Find where the given text appears and provide that cell's center as (X, Y) coordinate. 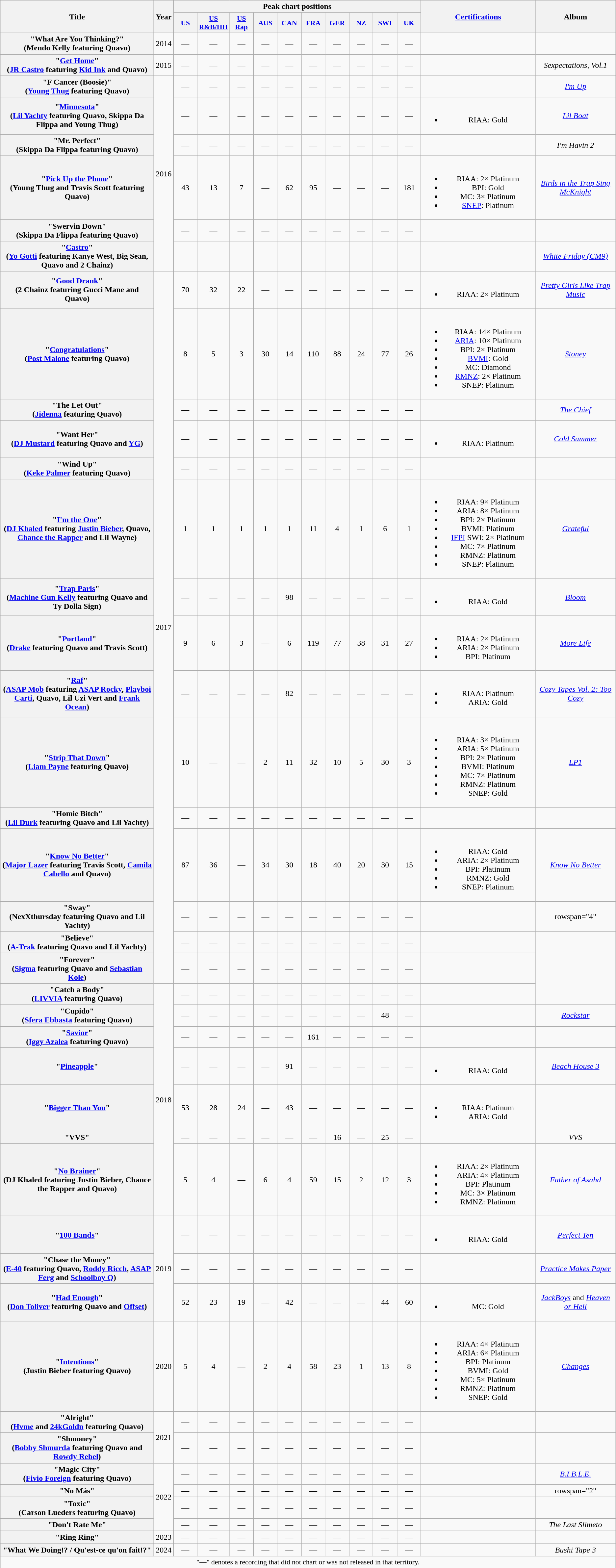
161 (313, 1037)
"Minnesota"(Lil Yachty featuring Quavo, Skippa Da Flippa and Young Thug) (77, 116)
The Last Slimeto (575, 1525)
95 (313, 188)
"Know No Better"(Major Lazer featuring Travis Scott, Camila Cabello and Quavo) (77, 865)
RIAA: Platinum (478, 439)
"Want Her"(DJ Mustard featuring Quavo and YG) (77, 439)
"Strip That Down"(Liam Payne featuring Quavo) (77, 762)
"F Cancer (Boosie)"(Young Thug featuring Quavo) (77, 86)
"No Brainer"(DJ Khaled featuring Justin Bieber, Chance the Rapper and Quavo) (77, 1180)
Birds in the Trap Sing McKnight (575, 188)
"Wind Up"(Keke Palmer featuring Quavo) (77, 469)
"Cupido"(Sfera Ebbasta featuring Quavo) (77, 1015)
"Raf"(ASAP Mob featuring ASAP Rocky, Playboi Carti, Quavo, Lil Uzi Vert and Frank Ocean) (77, 694)
Know No Better (575, 865)
Cozy Tapes Vol. 2: Too Cozy (575, 694)
CAN (290, 23)
"Toxic"(Carson Lueders featuring Quavo) (77, 1508)
Bloom (575, 597)
"What We Doing!? / Qu'est-ce qu'on fait!?" (77, 1550)
RIAA: 9× PlatinumARIA: 8× PlatinumBPI: 2× PlatinumBVMI: PlatinumIFPI SWI: 2× PlatinumMC: 7× PlatinumRMNZ: PlatinumSNEP: Platinum (478, 529)
"Portland"(Drake featuring Quavo and Travis Scott) (77, 643)
42 (290, 1302)
52 (186, 1302)
"Trap Paris"(Machine Gun Kelly featuring Quavo and Ty Dolla Sign) (77, 597)
"Had Enough"(Don Toliver featuring Quavo and Offset) (77, 1302)
20 (361, 865)
"Good Drank"(2 Chainz featuring Gucci Mane and Quavo) (77, 290)
NZ (361, 23)
"Magic City"(Fivio Foreign featuring Quavo) (77, 1474)
"VVS" (77, 1137)
18 (313, 865)
14 (290, 354)
"No Más" (77, 1491)
"Intentions" (Justin Bieber featuring Quavo) (77, 1366)
2017 (164, 627)
RIAA: 2× PlatinumARIA: 4× PlatinumBPI: PlatinumMC: 3× PlatinumRMNZ: Platinum (478, 1180)
2021 (164, 1437)
Lil Boat (575, 116)
16 (337, 1137)
2014 (164, 43)
"Don't Rate Me" (77, 1525)
RIAA: 2× Platinum (478, 290)
"Chase the Money"(E-40 featuring Quavo, Roddy Ricch, ASAP Ferg and Schoolboy Q) (77, 1269)
Certifications (478, 16)
"Sway"(NexXthursday featuring Quavo and Lil Yachty) (77, 916)
34 (265, 865)
Stoney (575, 354)
RIAA: 3× PlatinumARIA: 5× PlatinumBPI: 2× PlatinumBVMI: PlatinumMC: 7× PlatinumRMNZ: PlatinumSNEP: Gold (478, 762)
"Forever"(Sigma featuring Quavo and Sebastian Kole) (77, 968)
9 (186, 643)
22 (242, 290)
44 (385, 1302)
The Chief (575, 410)
Rockstar (575, 1015)
"Mr. Perfect"(Skippa Da Flippa featuring Quavo) (77, 145)
181 (409, 188)
Father of Asahd (575, 1180)
88 (337, 354)
7 (242, 188)
58 (313, 1366)
RIAA: GoldARIA: 2× PlatinumBPI: PlatinumRMNZ: GoldSNEP: Platinum (478, 865)
28 (214, 1108)
98 (290, 597)
Perfect Ten (575, 1235)
"Pick Up the Phone"(Young Thug and Travis Scott featuring Quavo) (77, 188)
62 (290, 188)
"Alright"(Hvme and 24kGoldn featuring Quavo) (77, 1422)
59 (313, 1180)
RIAA: 2× PlatinumBPI: GoldMC: 3× PlatinumSNEP: Platinum (478, 188)
"I'm the One"(DJ Khaled featuring Justin Bieber, Quavo, Chance the Rapper and Lil Wayne) (77, 529)
91 (290, 1066)
25 (385, 1137)
AUS (265, 23)
2020 (164, 1366)
Practice Makes Paper (575, 1269)
"100 Bands" (77, 1235)
"Swervin Down"(Skippa Da Flippa featuring Quavo) (77, 230)
"Believe"(A-Trak featuring Quavo and Lil Yachty) (77, 942)
VVS (575, 1137)
SWI (385, 23)
87 (186, 865)
110 (313, 354)
"Catch a Body"(LIVVIA featuring Quavo) (77, 994)
2016 (164, 173)
FRA (313, 23)
"Shmoney"(Bobby Shmurda featuring Quavo and Rowdy Rebel) (77, 1448)
MC: Gold (478, 1302)
2015 (164, 65)
I'm Up (575, 86)
RIAA: 2× PlatinumARIA: 2× PlatinumBPI: Platinum (478, 643)
31 (385, 643)
2018 (164, 1100)
USRap (242, 23)
48 (385, 1015)
27 (409, 643)
GER (337, 23)
JackBoys and Heaven or Hell (575, 1302)
2019 (164, 1269)
I'm Havin 2 (575, 145)
Sexpectations, Vol.1 (575, 65)
More Life (575, 643)
LP1 (575, 762)
"Homie Bitch"(Lil Durk featuring Quavo and Lil Yachty) (77, 818)
"Pineapple" (77, 1066)
"Castro"(Yo Gotti featuring Kanye West, Big Sean, Quavo and 2 Chainz) (77, 256)
"Ring Ring" (77, 1537)
B.I.B.L.E. (575, 1474)
Pretty Girls Like Trap Music (575, 290)
2023 (164, 1537)
"Congratulations"(Post Malone featuring Quavo) (77, 354)
Title (77, 16)
12 (385, 1180)
36 (214, 865)
"Bigger Than You" (77, 1108)
2022 (164, 1497)
RIAA: 14× PlatinumARIA: 10× PlatinumBPI: 2× PlatinumBVMI: GoldMC: DiamondRMNZ: 2× PlatinumSNEP: Platinum (478, 354)
Cold Summer (575, 439)
Changes (575, 1366)
40 (337, 865)
UK (409, 23)
2024 (164, 1550)
Grateful (575, 529)
"What Are You Thinking?"(Mendo Kelly featuring Quavo) (77, 43)
USR&B/HH (214, 23)
"Savior"(Iggy Azalea featuring Quavo) (77, 1037)
82 (290, 694)
"Get Home"(JR Castro featuring Kid Ink and Quavo) (77, 65)
Bushi Tape 3 (575, 1550)
119 (313, 643)
60 (409, 1302)
"The Let Out"(Jidenna featuring Quavo) (77, 410)
53 (186, 1108)
White Friday (CM9) (575, 256)
"—" denotes a recording that did not chart or was not released in that territory. (308, 1562)
Album (575, 16)
US (186, 23)
Peak chart positions (297, 7)
70 (186, 290)
19 (242, 1302)
38 (361, 643)
Year (164, 16)
RIAA: 4× PlatinumARIA: 6× PlatinumBPI: PlatinumBVMI: GoldMC: 5× PlatinumRMNZ: PlatinumSNEP: Gold (478, 1366)
Beach House 3 (575, 1066)
rowspan="4" (575, 916)
26 (409, 354)
rowspan="2" (575, 1491)
